For the text-containing cell, return its midpoint in [X, Y] coordinate format. 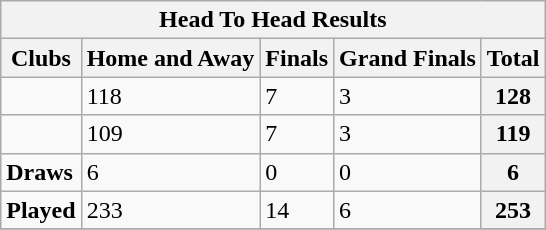
Draws [41, 172]
128 [513, 96]
119 [513, 134]
Total [513, 58]
118 [170, 96]
109 [170, 134]
253 [513, 210]
Finals [297, 58]
Played [41, 210]
Grand Finals [408, 58]
Clubs [41, 58]
233 [170, 210]
14 [297, 210]
Home and Away [170, 58]
Head To Head Results [273, 20]
